Return [x, y] of the center of cell containing provided text 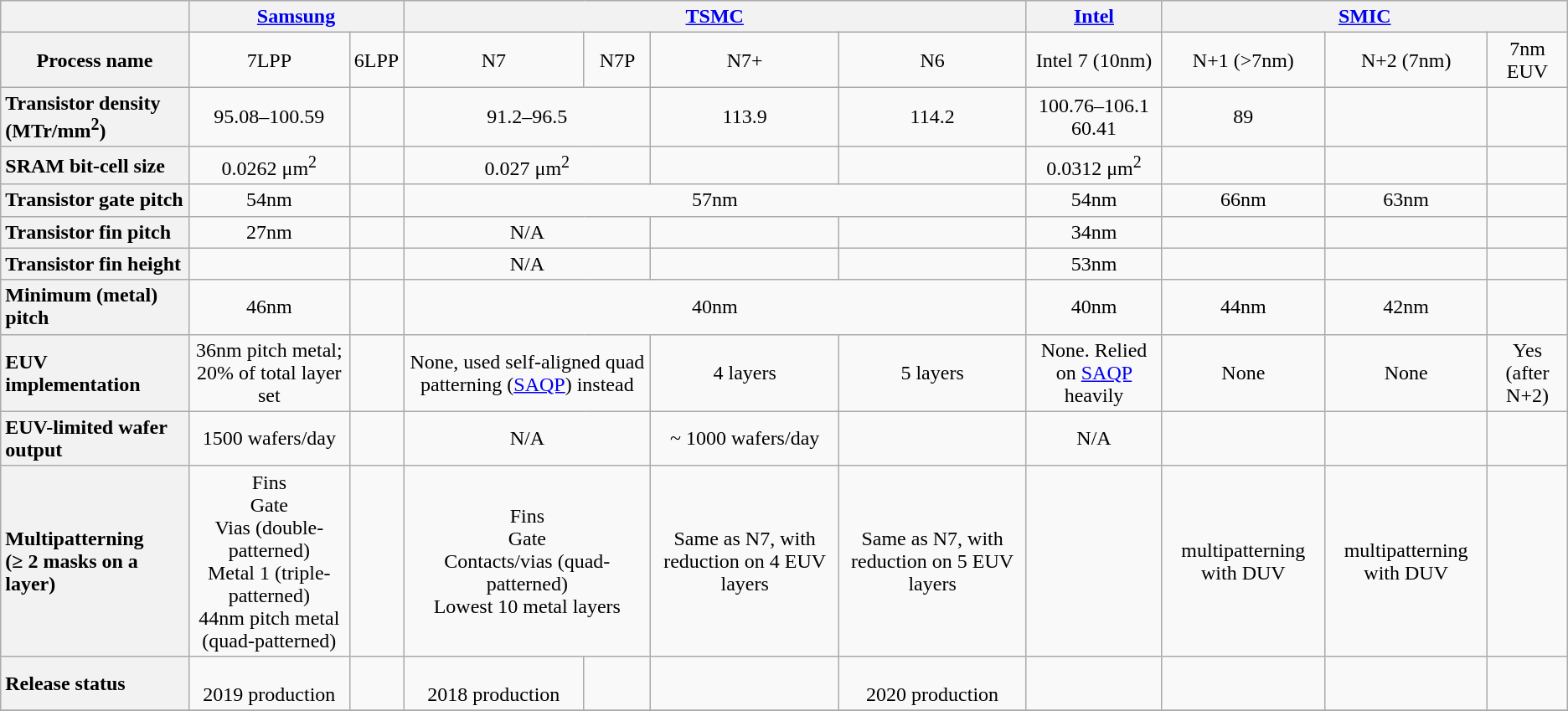
53nm [1094, 264]
Transistor fin pitch [95, 232]
TSMC [715, 17]
44nm [1243, 307]
114.2 [932, 117]
0.0312 μm2 [1094, 166]
Yes (after N+2) [1528, 373]
Transistor gate pitch [95, 200]
FinsGateContacts/vias (quad-patterned)Lowest 10 metal layers [528, 561]
Intel 7 (10nm) [1094, 60]
27nm [269, 232]
Transistor fin height [95, 264]
Intel [1094, 17]
95.08–100.59 [269, 117]
None, used self-aligned quad patterning (SAQP) instead [528, 373]
5 layers [932, 373]
N7 [494, 60]
Multipatterning (≥ 2 masks on a layer) [95, 561]
N7+ [745, 60]
42nm [1406, 307]
Same as N7, with reduction on 5 EUV layers [932, 561]
0.027 μm2 [528, 166]
34nm [1094, 232]
None. Relied on SAQP heavily [1094, 373]
91.2–96.5 [528, 117]
46nm [269, 307]
Release status [95, 683]
N7P [617, 60]
FinsGateVias (double-patterned)Metal 1 (triple-patterned)44nm pitch metal (quad-patterned) [269, 561]
Minimum (metal) pitch [95, 307]
63nm [1406, 200]
Same as N7, with reduction on 4 EUV layers [745, 561]
N6 [932, 60]
2019 production [269, 683]
66nm [1243, 200]
89 [1243, 117]
36nm pitch metal;20% of total layer set [269, 373]
Samsung [296, 17]
N+1 (>7nm) [1243, 60]
100.76–106.1 60.41 [1094, 117]
4 layers [745, 373]
SMIC [1364, 17]
2020 production [932, 683]
EUV-limited wafer output [95, 439]
1500 wafers/day [269, 439]
Transistor density (MTr/mm2) [95, 117]
113.9 [745, 117]
Process name [95, 60]
6LPP [376, 60]
0.0262 μm2 [269, 166]
SRAM bit-cell size [95, 166]
N+2 (7nm) [1406, 60]
~ 1000 wafers/day [745, 439]
57nm [715, 200]
7LPP [269, 60]
7nm EUV [1528, 60]
2018 production [494, 683]
EUV implementation [95, 373]
